For the text-containing cell, return its midpoint in [X, Y] coordinate format. 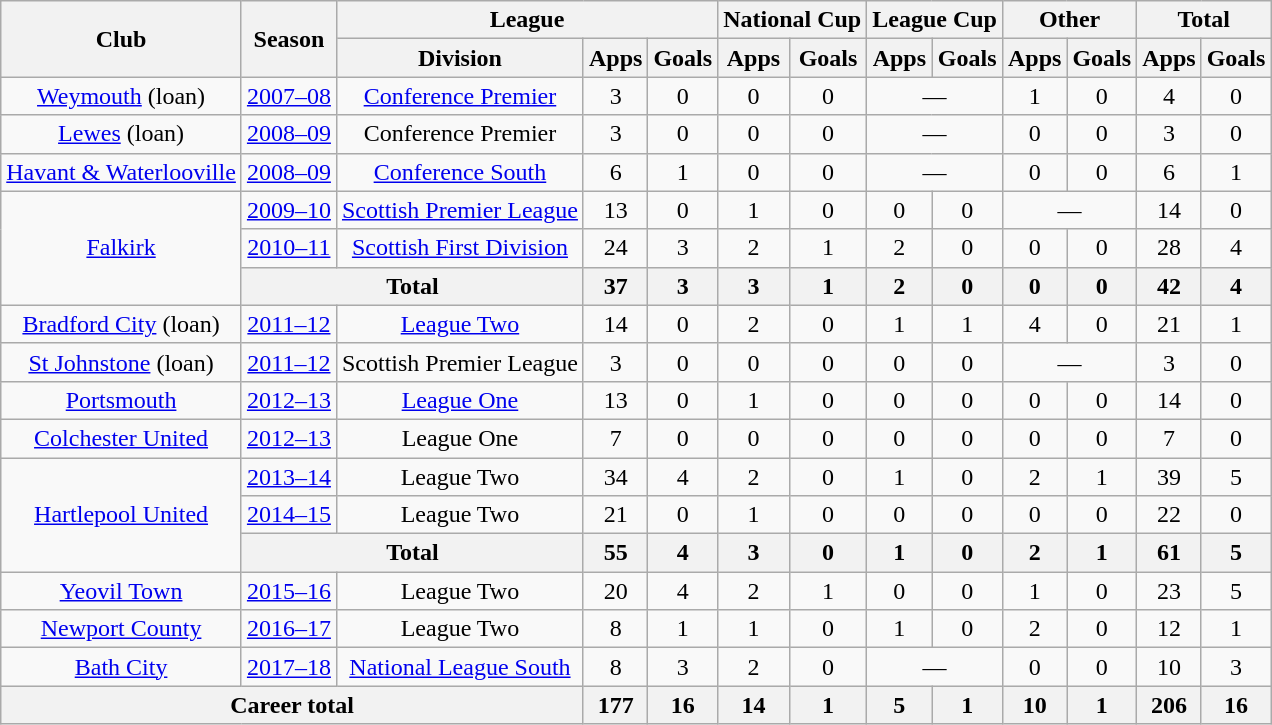
Newport County [122, 629]
Falkirk [122, 248]
206 [1169, 705]
Hartlepool United [122, 515]
37 [615, 286]
National Cup [792, 20]
42 [1169, 286]
Club [122, 39]
2009–10 [288, 210]
22 [1169, 515]
Division [460, 58]
20 [615, 591]
Career total [292, 705]
Other [1069, 20]
23 [1169, 591]
Lewes (loan) [122, 134]
2007–08 [288, 96]
61 [1169, 553]
39 [1169, 477]
Bath City [122, 667]
2017–18 [288, 667]
Yeovil Town [122, 591]
Havant & Waterlooville [122, 172]
Scottish First Division [460, 248]
28 [1169, 248]
12 [1169, 629]
2014–15 [288, 515]
2013–14 [288, 477]
34 [615, 477]
Colchester United [122, 438]
2016–17 [288, 629]
177 [615, 705]
National League South [460, 667]
Portsmouth [122, 400]
League Cup [935, 20]
St Johnstone (loan) [122, 362]
Conference South [460, 172]
Weymouth (loan) [122, 96]
24 [615, 248]
Bradford City (loan) [122, 324]
2015–16 [288, 591]
League [526, 20]
2010–11 [288, 248]
55 [615, 553]
Season [288, 39]
